Search for the cell housing the specified text and yield its (x, y) center coordinate. 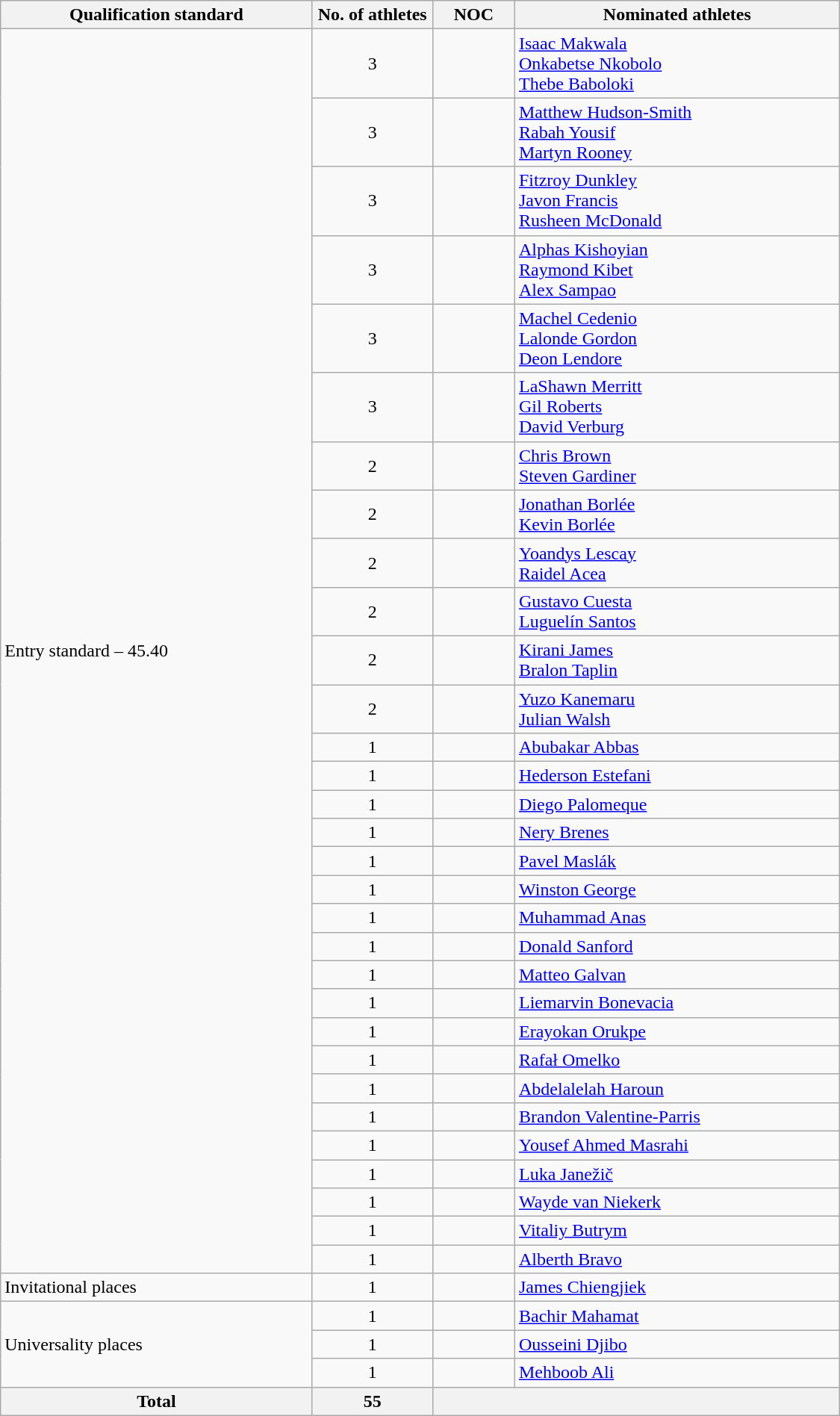
Entry standard – 45.40 (157, 651)
Diego Palomeque (676, 804)
Abdelalelah Haroun (676, 1088)
LaShawn MerrittGil RobertsDavid Verburg (676, 407)
Matthew Hudson-SmithRabah YousifMartyn Rooney (676, 132)
Qualification standard (157, 15)
Gustavo CuestaLuguelín Santos (676, 611)
James Chiengjiek (676, 1288)
Yuzo KanemaruJulian Walsh (676, 708)
Machel CedenioLalonde GordonDeon Lendore (676, 338)
Winston George (676, 889)
No. of athletes (372, 15)
Pavel Maslák (676, 861)
Brandon Valentine-Parris (676, 1117)
55 (372, 1401)
Alberth Bravo (676, 1259)
Total (157, 1401)
Mehboob Ali (676, 1373)
NOC (473, 15)
Vitaliy Butrym (676, 1231)
Donald Sanford (676, 946)
Nominated athletes (676, 15)
Liemarvin Bonevacia (676, 1003)
Isaac MakwalaOnkabetse NkoboloThebe Baboloki (676, 63)
Invitational places (157, 1288)
Jonathan BorléeKevin Borlée (676, 514)
Abubakar Abbas (676, 748)
Universality places (157, 1344)
Yousef Ahmed Masrahi (676, 1145)
Nery Brenes (676, 833)
Yoandys LescayRaidel Acea (676, 563)
Bachir Mahamat (676, 1316)
Ousseini Djibo (676, 1344)
Hederson Estefani (676, 776)
Chris BrownSteven Gardiner (676, 466)
Erayokan Orukpe (676, 1031)
Fitzroy DunkleyJavon FrancisRusheen McDonald (676, 201)
Matteo Galvan (676, 975)
Wayde van Niekerk (676, 1202)
Luka Janežič (676, 1173)
Kirani JamesBralon Taplin (676, 660)
Muhammad Anas (676, 918)
Alphas KishoyianRaymond KibetAlex Sampao (676, 270)
Rafał Omelko (676, 1060)
